From the cell containing the given text, extract its center point as [x, y] coordinate. 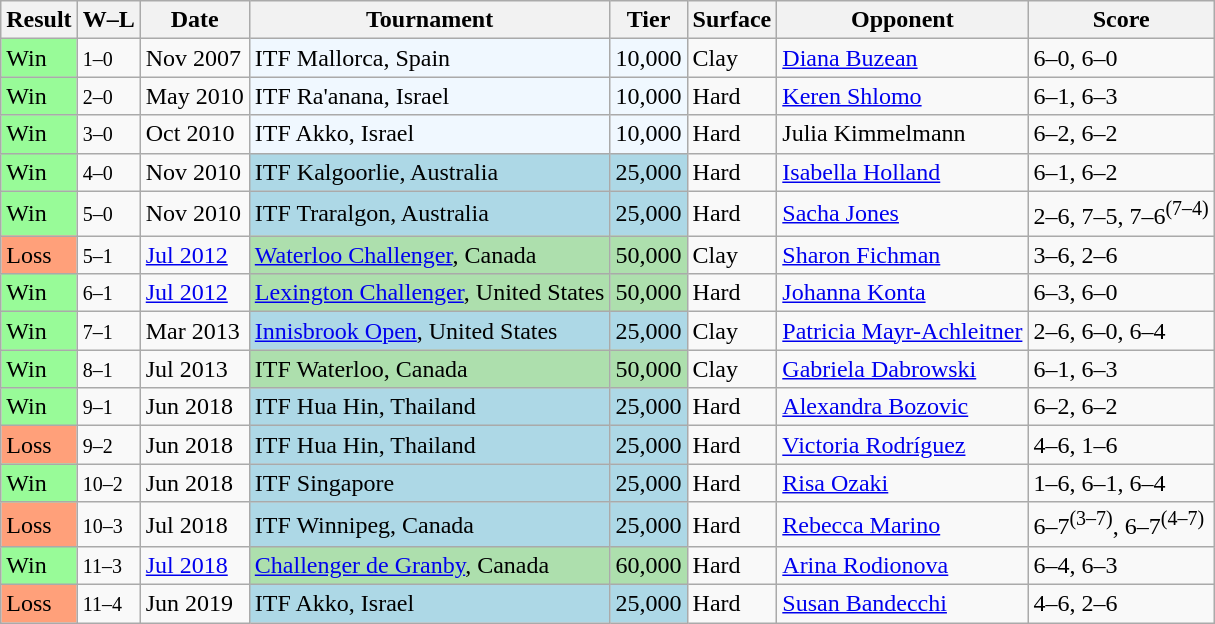
Tournament [430, 20]
Score [1121, 20]
9–1 [108, 407]
Waterloo Challenger, Canada [430, 255]
6–1 [108, 293]
6–1, 6–2 [1121, 172]
Risa Ozaki [902, 483]
Mar 2013 [194, 331]
1–0 [108, 58]
Patricia Mayr-Achleitner [902, 331]
Date [194, 20]
Innisbrook Open, United States [430, 331]
6–7(3–7), 6–7(4–7) [1121, 524]
Opponent [902, 20]
Julia Kimmelmann [902, 134]
Jul 2013 [194, 369]
Nov 2007 [194, 58]
6–4, 6–3 [1121, 566]
60,000 [648, 566]
4–6, 1–6 [1121, 445]
3–0 [108, 134]
Isabella Holland [902, 172]
Victoria Rodríguez [902, 445]
Oct 2010 [194, 134]
7–1 [108, 331]
Keren Shlomo [902, 96]
Lexington Challenger, United States [430, 293]
6–3, 6–0 [1121, 293]
ITF Traralgon, Australia [430, 214]
Susan Bandecchi [902, 604]
ITF Kalgoorlie, Australia [430, 172]
Jun 2019 [194, 604]
W–L [108, 20]
Challenger de Granby, Canada [430, 566]
ITF Ra'anana, Israel [430, 96]
Gabriela Dabrowski [902, 369]
May 2010 [194, 96]
2–6, 6–0, 6–4 [1121, 331]
4–0 [108, 172]
6–0, 6–0 [1121, 58]
Arina Rodionova [902, 566]
5–0 [108, 214]
ITF Mallorca, Spain [430, 58]
2–0 [108, 96]
5–1 [108, 255]
Surface [732, 20]
ITF Waterloo, Canada [430, 369]
Result [39, 20]
9–2 [108, 445]
Diana Buzean [902, 58]
10–3 [108, 524]
10–2 [108, 483]
Alexandra Bozovic [902, 407]
ITF Winnipeg, Canada [430, 524]
ITF Singapore [430, 483]
1–6, 6–1, 6–4 [1121, 483]
8–1 [108, 369]
3–6, 2–6 [1121, 255]
Johanna Konta [902, 293]
2–6, 7–5, 7–6(7–4) [1121, 214]
4–6, 2–6 [1121, 604]
Sharon Fichman [902, 255]
Tier [648, 20]
Rebecca Marino [902, 524]
11–3 [108, 566]
11–4 [108, 604]
Sacha Jones [902, 214]
